Find where the given text appears and provide that cell's center as (x, y) coordinate. 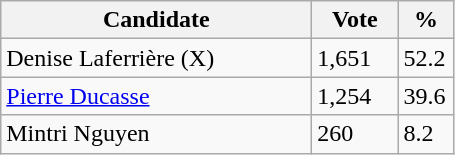
% (426, 20)
Candidate (156, 20)
260 (355, 134)
52.2 (426, 58)
Denise Laferrière (X) (156, 58)
8.2 (426, 134)
1,254 (355, 96)
Pierre Ducasse (156, 96)
39.6 (426, 96)
1,651 (355, 58)
Vote (355, 20)
Mintri Nguyen (156, 134)
